Scan for the cell matching the given text and deliver its (X, Y) coordinate at center. 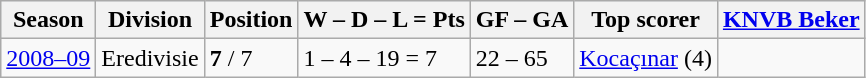
GF – GA (522, 20)
22 – 65 (522, 58)
KNVB Beker (791, 20)
W – D – L = Pts (384, 20)
7 / 7 (251, 58)
Season (48, 20)
Kocaçınar (4) (646, 58)
Division (150, 20)
Eredivisie (150, 58)
Position (251, 20)
Top scorer (646, 20)
1 – 4 – 19 = 7 (384, 58)
2008–09 (48, 58)
